Extract the (x, y) coordinate from the center of the cell holding the provided text.  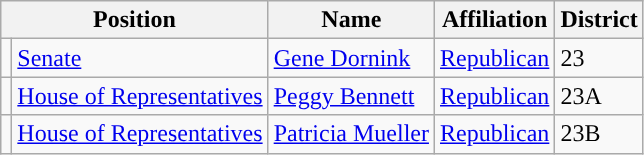
Senate (140, 58)
District (599, 20)
23B (599, 134)
Name (351, 20)
Position (134, 20)
23 (599, 58)
Peggy Bennett (351, 96)
23A (599, 96)
Gene Dornink (351, 58)
Patricia Mueller (351, 134)
Affiliation (494, 20)
